Output the [x, y] coordinate of the center of the cell containing the given text.  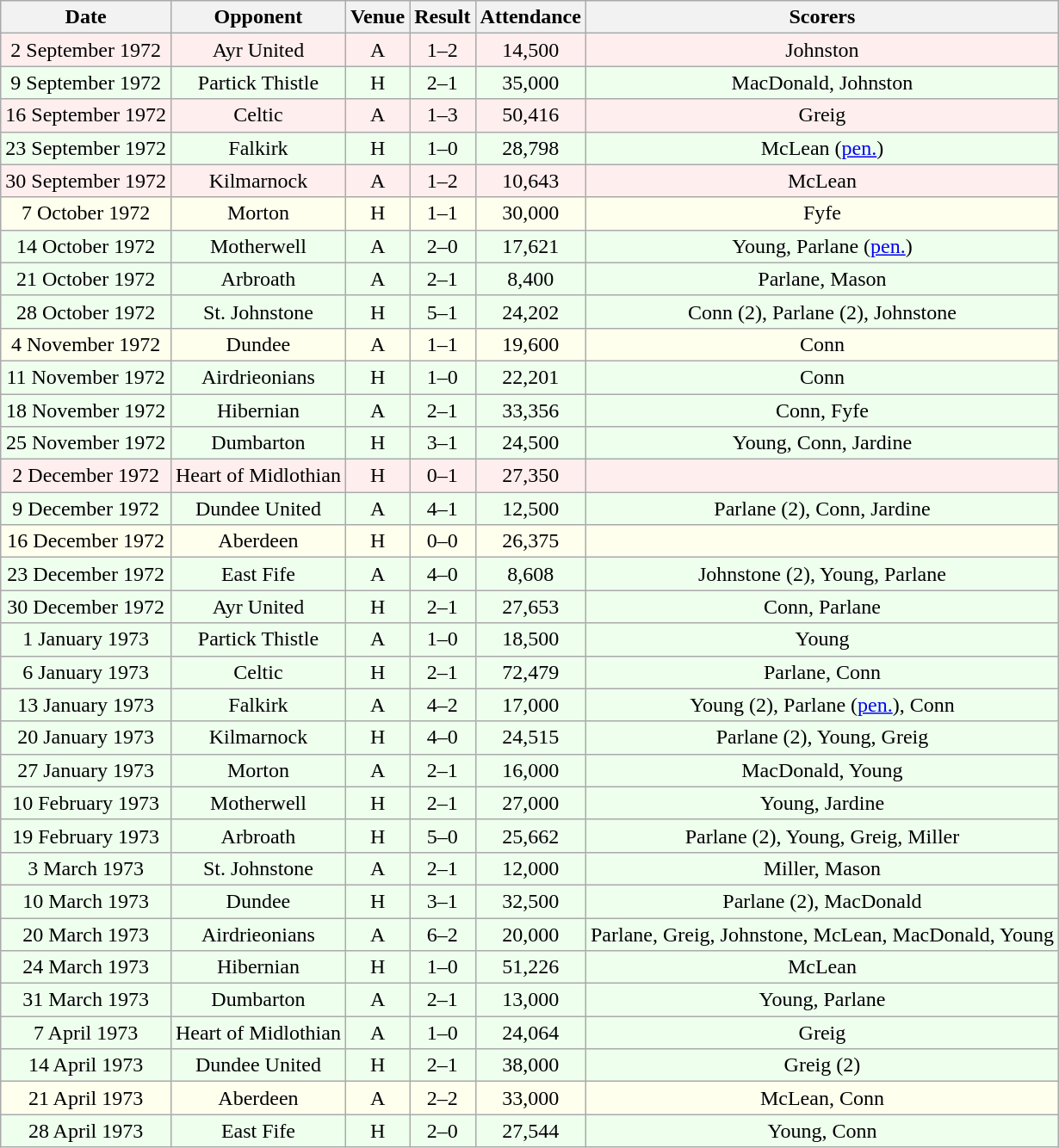
24,515 [530, 738]
MacDonald, Johnston [821, 83]
22,201 [530, 377]
2 September 1972 [86, 50]
27,544 [530, 1131]
4–2 [443, 705]
5–0 [443, 836]
19,600 [530, 344]
Johnstone (2), Young, Parlane [821, 574]
Young, Jardine [821, 803]
33,000 [530, 1098]
Young, Conn [821, 1131]
0–1 [443, 476]
Parlane, Conn [821, 672]
10 February 1973 [86, 803]
Date [86, 17]
2 December 1972 [86, 476]
16 September 1972 [86, 115]
Parlane (2), MacDonald [821, 901]
24,500 [530, 443]
Parlane (2), Young, Greig, Miller [821, 836]
12,500 [530, 509]
6 January 1973 [86, 672]
Johnston [821, 50]
17,000 [530, 705]
20 March 1973 [86, 934]
Attendance [530, 17]
Parlane (2), Young, Greig [821, 738]
Fyfe [821, 213]
0–0 [443, 541]
7 October 1972 [86, 213]
28,798 [530, 148]
14,500 [530, 50]
1 January 1973 [86, 639]
30,000 [530, 213]
21 April 1973 [86, 1098]
20,000 [530, 934]
2–2 [443, 1098]
26,375 [530, 541]
21 October 1972 [86, 279]
27 January 1973 [86, 770]
Conn, Parlane [821, 607]
Venue [377, 17]
Parlane, Mason [821, 279]
24 March 1973 [86, 967]
51,226 [530, 967]
Parlane, Greig, Johnstone, McLean, MacDonald, Young [821, 934]
MacDonald, Young [821, 770]
Parlane (2), Conn, Jardine [821, 509]
Greig (2) [821, 1065]
6–2 [443, 934]
7 April 1973 [86, 1033]
25,662 [530, 836]
28 April 1973 [86, 1131]
27,653 [530, 607]
4–1 [443, 509]
38,000 [530, 1065]
10,643 [530, 181]
33,356 [530, 410]
25 November 1972 [86, 443]
8,608 [530, 574]
1–3 [443, 115]
Young [821, 639]
McLean, Conn [821, 1098]
14 April 1973 [86, 1065]
35,000 [530, 83]
Conn, Fyfe [821, 410]
24,064 [530, 1033]
Scorers [821, 17]
28 October 1972 [86, 312]
72,479 [530, 672]
5–1 [443, 312]
Opponent [258, 17]
8,400 [530, 279]
13 January 1973 [86, 705]
16,000 [530, 770]
Young, Parlane [821, 1000]
11 November 1972 [86, 377]
50,416 [530, 115]
4 November 1972 [86, 344]
Result [443, 17]
27,000 [530, 803]
27,350 [530, 476]
16 December 1972 [86, 541]
20 January 1973 [86, 738]
17,621 [530, 246]
Miller, Mason [821, 868]
32,500 [530, 901]
18,500 [530, 639]
23 September 1972 [86, 148]
19 February 1973 [86, 836]
24,202 [530, 312]
14 October 1972 [86, 246]
30 September 1972 [86, 181]
12,000 [530, 868]
18 November 1972 [86, 410]
10 March 1973 [86, 901]
31 March 1973 [86, 1000]
13,000 [530, 1000]
9 September 1972 [86, 83]
Young, Parlane (pen.) [821, 246]
Young (2), Parlane (pen.), Conn [821, 705]
30 December 1972 [86, 607]
McLean (pen.) [821, 148]
9 December 1972 [86, 509]
3 March 1973 [86, 868]
Conn (2), Parlane (2), Johnstone [821, 312]
23 December 1972 [86, 574]
Young, Conn, Jardine [821, 443]
